Find where the given text appears and provide that cell's center as [x, y] coordinate. 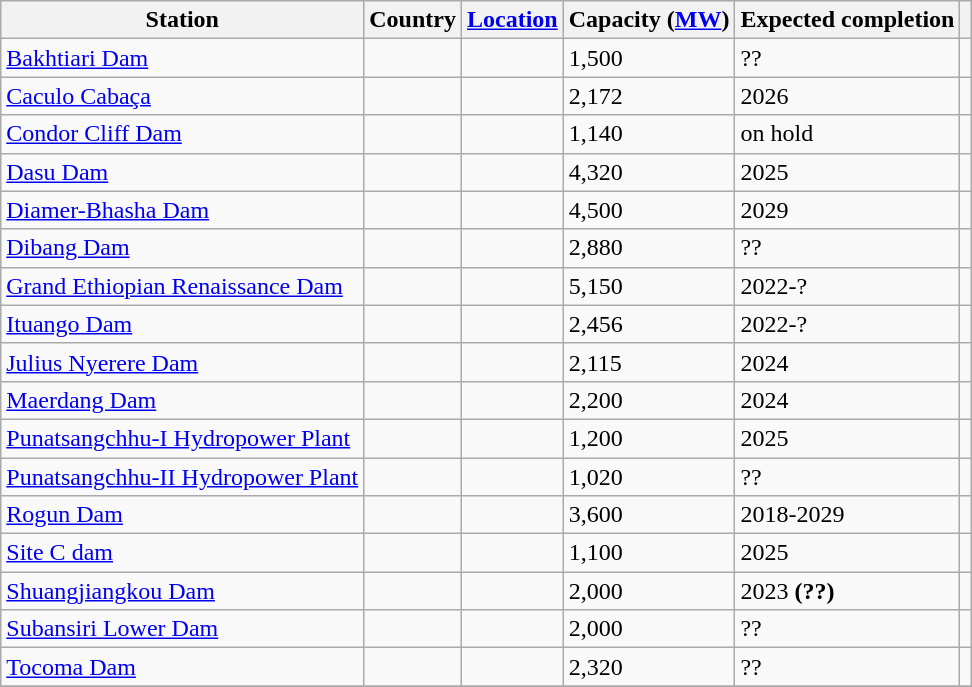
Location [512, 20]
2,320 [649, 667]
Maerdang Dam [182, 400]
Rogun Dam [182, 515]
2026 [848, 96]
2,115 [649, 362]
Dibang Dam [182, 248]
2,456 [649, 324]
Site C dam [182, 553]
5,150 [649, 286]
Subansiri Lower Dam [182, 629]
Tocoma Dam [182, 667]
2,172 [649, 96]
Ituango Dam [182, 324]
Grand Ethiopian Renaissance Dam [182, 286]
2,880 [649, 248]
Dasu Dam [182, 172]
4,500 [649, 210]
Diamer-Bhasha Dam [182, 210]
Punatsangchhu-II Hydropower Plant [182, 477]
3,600 [649, 515]
2029 [848, 210]
1,200 [649, 438]
Expected completion [848, 20]
Country [413, 20]
2018-2029 [848, 515]
Capacity (MW) [649, 20]
4,320 [649, 172]
1,100 [649, 553]
1,140 [649, 134]
Bakhtiari Dam [182, 58]
Punatsangchhu-I Hydropower Plant [182, 438]
Station [182, 20]
2,200 [649, 400]
on hold [848, 134]
Shuangjiangkou Dam [182, 591]
Julius Nyerere Dam [182, 362]
Caculo Cabaça [182, 96]
1,020 [649, 477]
Condor Cliff Dam [182, 134]
1,500 [649, 58]
2023 (??) [848, 591]
